Return (x, y) of the center of cell containing provided text 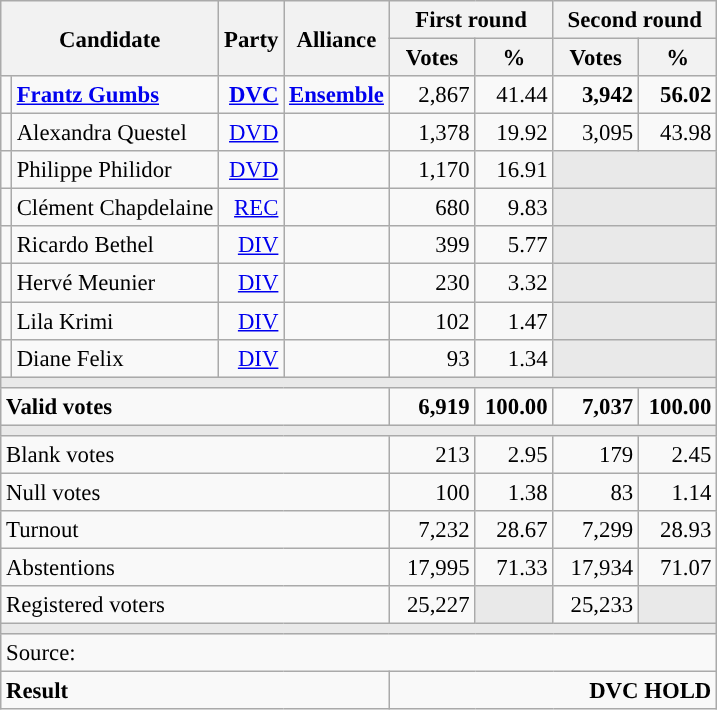
230 (432, 283)
71.07 (678, 567)
41.44 (514, 95)
Source: (359, 653)
DVC HOLD (552, 691)
Lila Krimi (114, 321)
56.02 (678, 95)
1.34 (514, 358)
2.45 (678, 455)
Candidate (110, 38)
Turnout (195, 530)
28.93 (678, 530)
2,867 (432, 95)
83 (596, 492)
102 (432, 321)
25,233 (596, 605)
7,037 (596, 406)
1.47 (514, 321)
1,378 (432, 133)
71.33 (514, 567)
25,227 (432, 605)
680 (432, 208)
7,299 (596, 530)
5.77 (514, 245)
Frantz Gumbs (114, 95)
Alexandra Questel (114, 133)
9.83 (514, 208)
Second round (635, 20)
7,232 (432, 530)
28.67 (514, 530)
First round (471, 20)
Clément Chapdelaine (114, 208)
2.95 (514, 455)
100 (432, 492)
19.92 (514, 133)
3.32 (514, 283)
Ensemble (337, 95)
1.38 (514, 492)
16.91 (514, 170)
179 (596, 455)
Alliance (337, 38)
Ricardo Bethel (114, 245)
43.98 (678, 133)
17,995 (432, 567)
93 (432, 358)
399 (432, 245)
1.14 (678, 492)
Abstentions (195, 567)
REC (252, 208)
213 (432, 455)
Party (252, 38)
17,934 (596, 567)
1,170 (432, 170)
Philippe Philidor (114, 170)
3,095 (596, 133)
Blank votes (195, 455)
DVC (252, 95)
Registered voters (195, 605)
Diane Felix (114, 358)
Null votes (195, 492)
3,942 (596, 95)
6,919 (432, 406)
Valid votes (195, 406)
Hervé Meunier (114, 283)
Result (195, 691)
